Return [X, Y] of the center of cell containing provided text 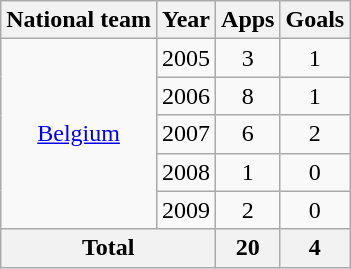
4 [315, 248]
2008 [186, 172]
2007 [186, 134]
3 [248, 58]
20 [248, 248]
Goals [315, 20]
Apps [248, 20]
Belgium [79, 134]
2006 [186, 96]
National team [79, 20]
2009 [186, 210]
Year [186, 20]
6 [248, 134]
Total [108, 248]
2005 [186, 58]
8 [248, 96]
